Extract the (x, y) coordinate from the center of the cell holding the provided text.  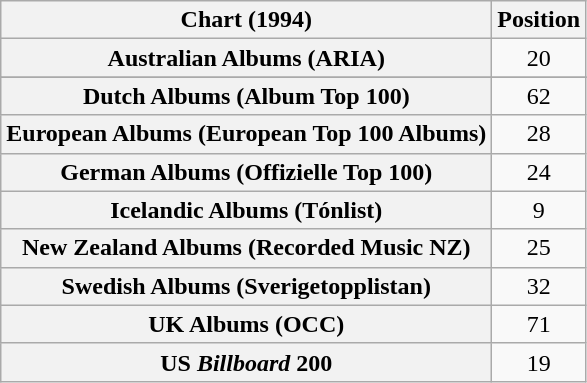
Dutch Albums (Album Top 100) (246, 96)
19 (539, 362)
71 (539, 324)
UK Albums (OCC) (246, 324)
German Albums (Offizielle Top 100) (246, 172)
Chart (1994) (246, 20)
Australian Albums (ARIA) (246, 58)
Position (539, 20)
Swedish Albums (Sverigetopplistan) (246, 286)
28 (539, 134)
European Albums (European Top 100 Albums) (246, 134)
9 (539, 210)
62 (539, 96)
20 (539, 58)
Icelandic Albums (Tónlist) (246, 210)
25 (539, 248)
US Billboard 200 (246, 362)
32 (539, 286)
New Zealand Albums (Recorded Music NZ) (246, 248)
24 (539, 172)
